From the cell containing the given text, extract its center point as (x, y) coordinate. 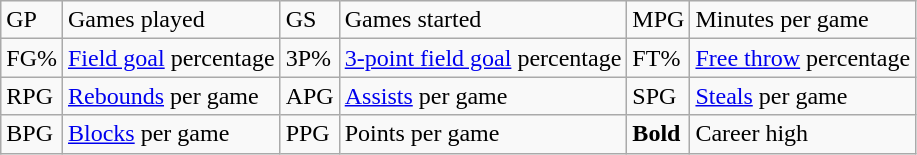
Minutes per game (803, 20)
PPG (310, 134)
GS (310, 20)
Games started (483, 20)
Career high (803, 134)
BPG (32, 134)
FG% (32, 58)
Field goal percentage (171, 58)
Rebounds per game (171, 96)
APG (310, 96)
FT% (658, 58)
3-point field goal percentage (483, 58)
Steals per game (803, 96)
Games played (171, 20)
SPG (658, 96)
Assists per game (483, 96)
Points per game (483, 134)
RPG (32, 96)
Free throw percentage (803, 58)
Blocks per game (171, 134)
MPG (658, 20)
Bold (658, 134)
GP (32, 20)
3P% (310, 58)
